Determine the [x, y] coordinate at the center of the cell enclosing the given text.  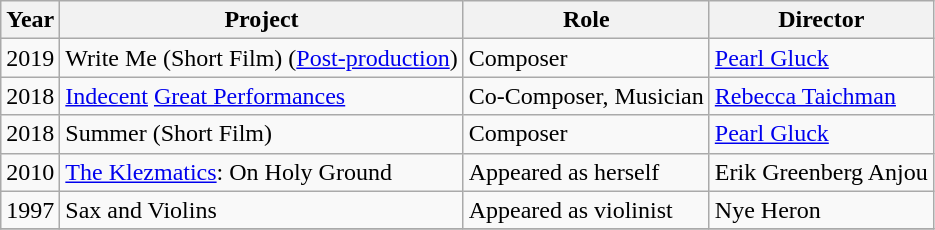
Year [30, 20]
The Klezmatics: On Holy Ground [262, 172]
Appeared as herself [586, 172]
Summer (Short Film) [262, 134]
Director [821, 20]
Nye Heron [821, 210]
Write Me (Short Film) (Post-production) [262, 58]
Co-Composer, Musician [586, 96]
Erik Greenberg Anjou [821, 172]
Appeared as violinist [586, 210]
Sax and Violins [262, 210]
Project [262, 20]
Rebecca Taichman [821, 96]
Indecent Great Performances [262, 96]
1997 [30, 210]
Role [586, 20]
2010 [30, 172]
2019 [30, 58]
